Provide the (x, y) coordinate of the cell's center where the given text is located.  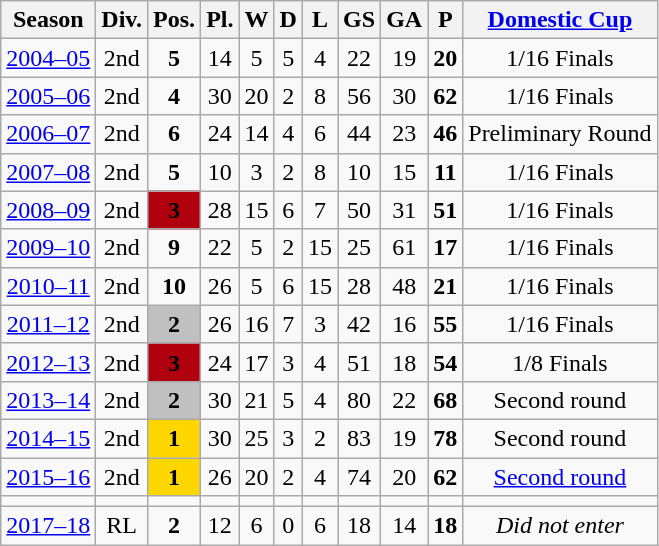
D (288, 20)
Div. (122, 20)
2010–11 (48, 286)
Season (48, 20)
68 (446, 400)
23 (404, 134)
2017–18 (48, 526)
2015–16 (48, 477)
46 (446, 134)
56 (360, 96)
0 (288, 526)
2005–06 (48, 96)
P (446, 20)
RL (122, 526)
Preliminary Round (560, 134)
Did not enter (560, 526)
2004–05 (48, 58)
2011–12 (48, 324)
1/8 Finals (560, 362)
48 (404, 286)
50 (360, 210)
83 (360, 438)
L (320, 20)
2007–08 (48, 172)
2008–09 (48, 210)
2012–13 (48, 362)
GA (404, 20)
Domestic Cup (560, 20)
31 (404, 210)
2006–07 (48, 134)
12 (220, 526)
42 (360, 324)
2014–15 (48, 438)
2013–14 (48, 400)
74 (360, 477)
GS (360, 20)
9 (174, 248)
2009–10 (48, 248)
Pos. (174, 20)
54 (446, 362)
11 (446, 172)
Pl. (220, 20)
80 (360, 400)
55 (446, 324)
61 (404, 248)
44 (360, 134)
78 (446, 438)
W (256, 20)
